Capture the cell that displays the provided text and extract its [X, Y] central coordinate. 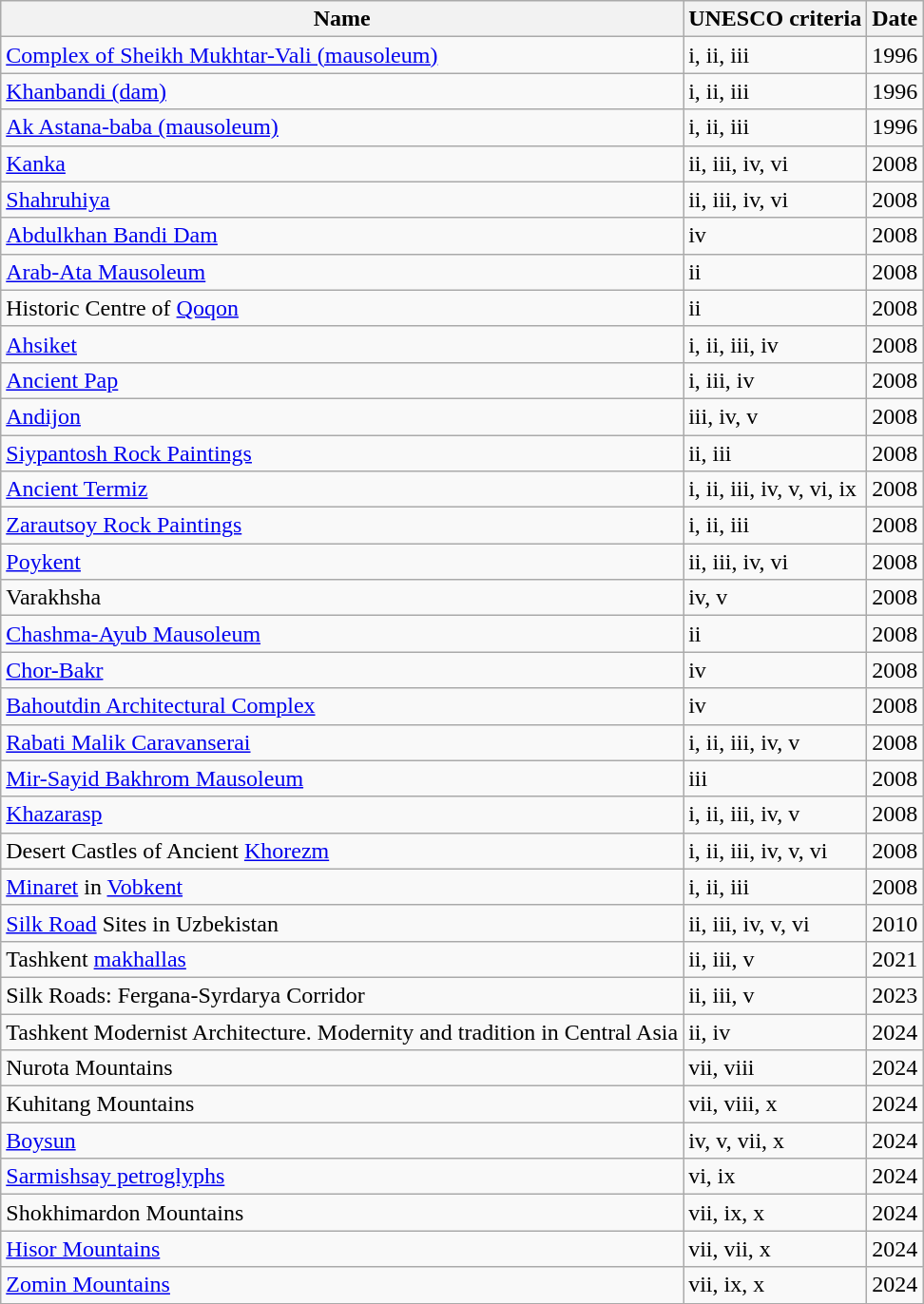
iii, iv, v [776, 416]
2023 [895, 995]
vi, ix [776, 1177]
Tashkent Modernist Architecture. Modernity and tradition in Central Asia [342, 1031]
Nurota Mountains [342, 1068]
Shokhimardon Mountains [342, 1213]
Kuhitang Mountains [342, 1104]
Khazarasp [342, 815]
iii [776, 778]
iv, v, vii, x [776, 1141]
Chashma-Ayub Mausoleum [342, 634]
Kanka [342, 163]
Bahoutdin Architectural Complex [342, 706]
Chor-Bakr [342, 670]
UNESCO criteria [776, 19]
vii, viii, x [776, 1104]
Name [342, 19]
Andijon [342, 416]
ii, iii [776, 453]
Rabati Malik Caravanserai [342, 742]
Historic Centre of Qoqon [342, 308]
Minaret in Vobkent [342, 887]
Ancient Pap [342, 380]
Ak Astana-baba (mausoleum) [342, 127]
Shahruhiya [342, 200]
Mir-Sayid Bakhrom Mausoleum [342, 778]
Ancient Termiz [342, 489]
Zomin Mountains [342, 1285]
iv, v [776, 598]
ii, iv [776, 1031]
Desert Castles of Ancient Khorezm [342, 851]
Date [895, 19]
2010 [895, 923]
i, ii, iii, iv, v, vi, ix [776, 489]
Complex of Sheikh Mukhtar-Vali (mausoleum) [342, 55]
Zarautsoy Rock Paintings [342, 526]
ii, iii, iv, v, vi [776, 923]
2021 [895, 959]
i, ii, iii, iv, v, vi [776, 851]
Silk Roads: Fergana-Syrdarya Corridor [342, 995]
vii, vii, x [776, 1249]
Hisor Mountains [342, 1249]
Boysun [342, 1141]
Varakhsha [342, 598]
Siypantosh Rock Paintings [342, 453]
vii, viii [776, 1068]
Arab-Ata Mausoleum [342, 272]
i, ii, iii, iv [776, 344]
Silk Road Sites in Uzbekistan [342, 923]
Tashkent makhallas [342, 959]
i, iii, iv [776, 380]
Sarmishsay petroglyphs [342, 1177]
Abdulkhan Bandi Dam [342, 236]
Khanbandi (dam) [342, 91]
Poykent [342, 562]
Ahsiket [342, 344]
